Locate the cell with the specified text and output its (X, Y) center coordinate. 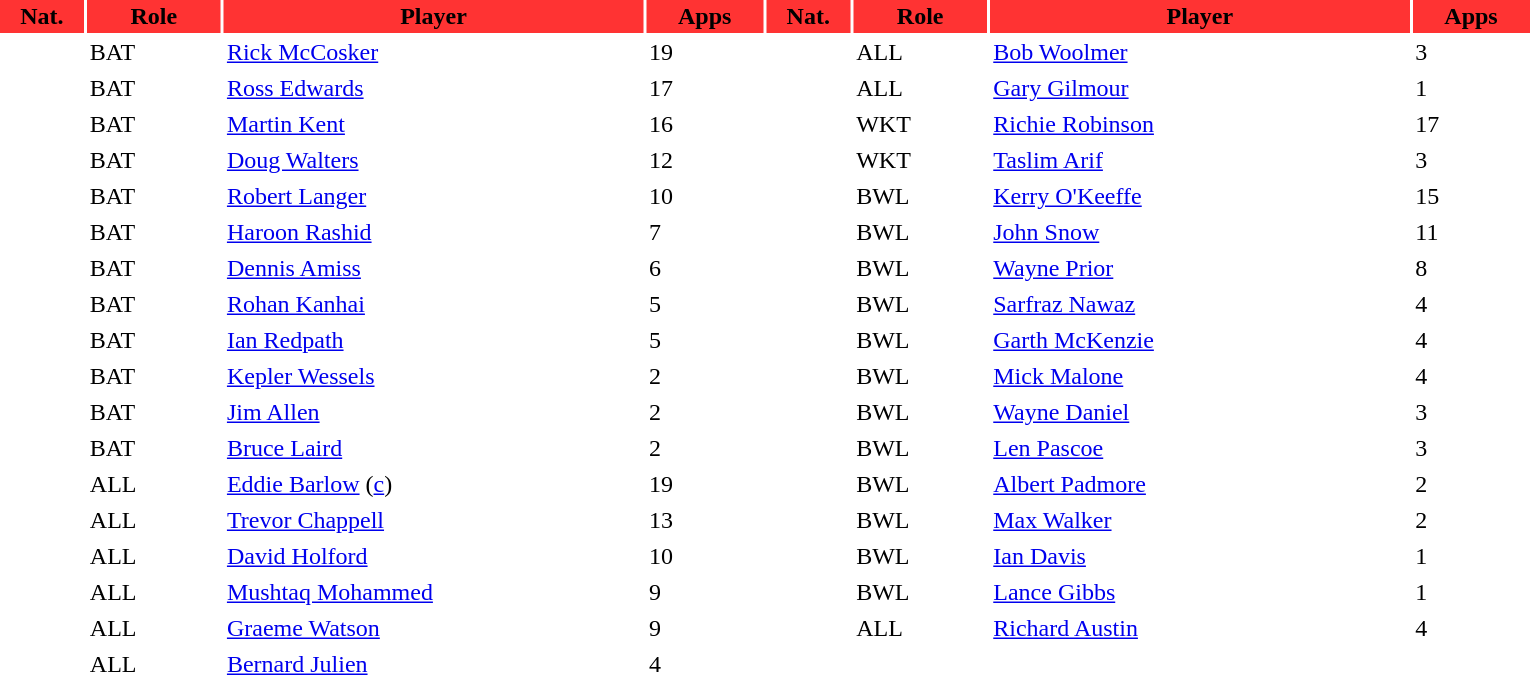
16 (704, 124)
Max Walker (1200, 520)
Richard Austin (1200, 628)
John Snow (1200, 232)
Lance Gibbs (1200, 592)
Richie Robinson (1200, 124)
6 (704, 268)
15 (1470, 196)
12 (704, 160)
Martin Kent (434, 124)
Trevor Chappell (434, 520)
8 (1470, 268)
Bob Woolmer (1200, 52)
David Holford (434, 556)
Kepler Wessels (434, 376)
Rick McCosker (434, 52)
Wayne Daniel (1200, 412)
Doug Walters (434, 160)
Taslim Arif (1200, 160)
Dennis Amiss (434, 268)
Albert Padmore (1200, 484)
13 (704, 520)
Kerry O'Keeffe (1200, 196)
Ian Redpath (434, 340)
7 (704, 232)
Sarfraz Nawaz (1200, 304)
Ross Edwards (434, 88)
Graeme Watson (434, 628)
Robert Langer (434, 196)
Rohan Kanhai (434, 304)
11 (1470, 232)
Gary Gilmour (1200, 88)
Mushtaq Mohammed (434, 592)
Len Pascoe (1200, 448)
Mick Malone (1200, 376)
Jim Allen (434, 412)
Wayne Prior (1200, 268)
Ian Davis (1200, 556)
Bruce Laird (434, 448)
Eddie Barlow (c) (434, 484)
Haroon Rashid (434, 232)
Garth McKenzie (1200, 340)
